From the cell containing the given text, extract its center point as [x, y] coordinate. 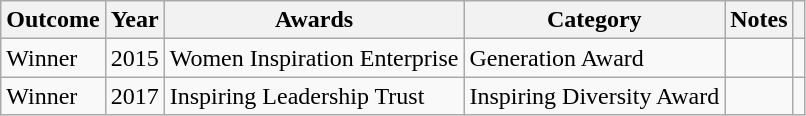
Category [594, 20]
2015 [134, 58]
Outcome [53, 20]
Inspiring Leadership Trust [314, 96]
Notes [759, 20]
2017 [134, 96]
Awards [314, 20]
Women Inspiration Enterprise [314, 58]
Generation Award [594, 58]
Year [134, 20]
Inspiring Diversity Award [594, 96]
